Capture the cell that displays the provided text and extract its (x, y) central coordinate. 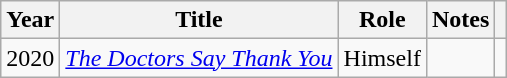
2020 (30, 58)
Role (382, 20)
Title (199, 20)
Himself (382, 58)
The Doctors Say Thank You (199, 58)
Year (30, 20)
Notes (460, 20)
